Return the (x, y) coordinate for the center point of the cell that contains the specified text.  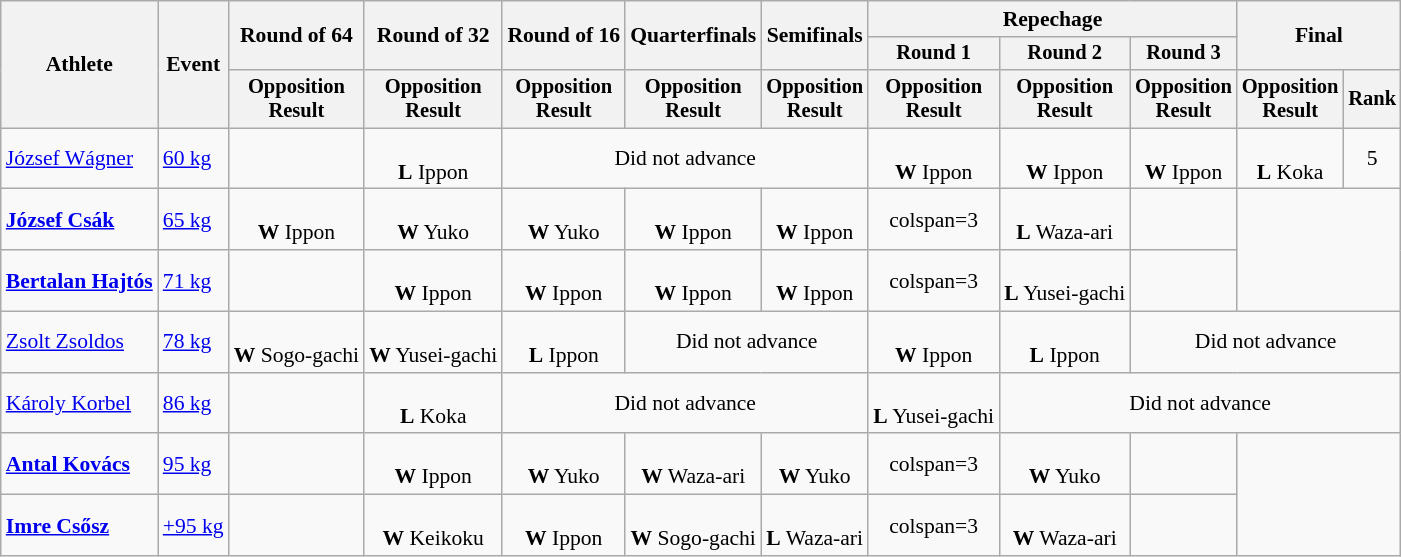
W Keikoku (433, 526)
Athlete (80, 64)
Round 3 (1184, 54)
Round 2 (1064, 54)
Round 1 (934, 54)
Károly Korbel (80, 404)
86 kg (194, 404)
Quarterfinals (693, 36)
95 kg (194, 464)
65 kg (194, 220)
József Csák (80, 220)
Zsolt Zsoldos (80, 342)
Antal Kovács (80, 464)
60 kg (194, 158)
Round of 32 (433, 36)
5 (1372, 158)
W Yusei-gachi (433, 342)
Round of 16 (564, 36)
József Wágner (80, 158)
78 kg (194, 342)
Bertalan Hajtós (80, 280)
Imre Csősz (80, 526)
Event (194, 64)
+95 kg (194, 526)
Rank (1372, 99)
Final (1319, 36)
71 kg (194, 280)
Round of 64 (296, 36)
Semifinals (814, 36)
Repechage (1052, 19)
